Extract the (x, y) coordinate from the center of the cell holding the provided text.  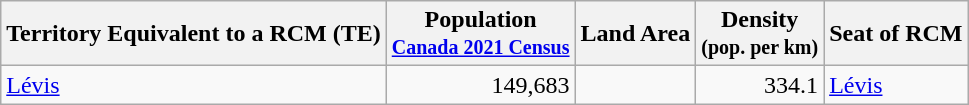
PopulationCanada 2021 Census (480, 34)
149,683 (480, 85)
Density(pop. per km) (760, 34)
Seat of RCM (896, 34)
Land Area (636, 34)
334.1 (760, 85)
Territory Equivalent to a RCM (TE) (194, 34)
